Output the (X, Y) coordinate of the center of the cell containing the given text.  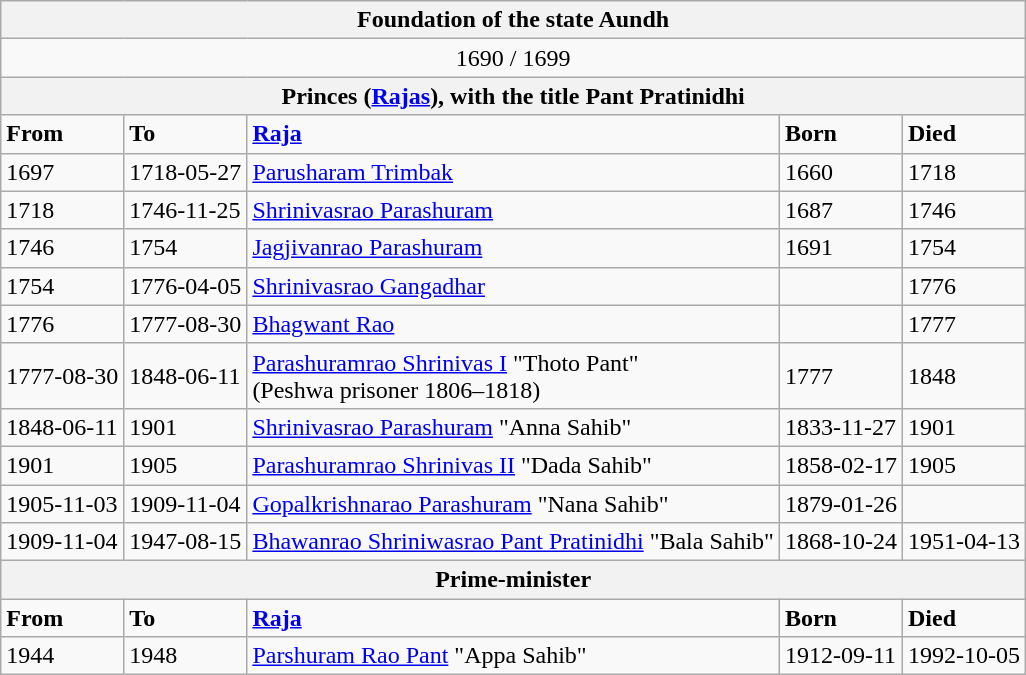
1912-09-11 (840, 656)
Prime-minister (514, 580)
Jagjivanrao Parashuram (514, 248)
1660 (840, 172)
Parshuram Rao Pant "Appa Sahib" (514, 656)
1691 (840, 248)
Shrinivasrao Gangadhar (514, 286)
Parashuramrao Shrinivas II "Dada Sahib" (514, 465)
Shrinivasrao Parashuram (514, 210)
1992-10-05 (964, 656)
1690 / 1699 (514, 58)
1697 (62, 172)
Shrinivasrao Parashuram "Anna Sahib" (514, 427)
Foundation of the state Aundh (514, 20)
1687 (840, 210)
1951-04-13 (964, 542)
Parusharam Trimbak (514, 172)
1947-08-15 (186, 542)
1776-04-05 (186, 286)
1944 (62, 656)
1718-05-27 (186, 172)
1858-02-17 (840, 465)
1948 (186, 656)
1905-11-03 (62, 503)
Parashuramrao Shrinivas I "Thoto Pant" (Peshwa prisoner 1806–1818) (514, 376)
1879-01-26 (840, 503)
1848 (964, 376)
1746-11-25 (186, 210)
Bhawanrao Shriniwasrao Pant Pratinidhi "Bala Sahib" (514, 542)
1868-10-24 (840, 542)
Bhagwant Rao (514, 324)
Gopalkrishnarao Parashuram "Nana Sahib" (514, 503)
Princes (Rajas), with the title Pant Pratinidhi (514, 96)
1833-11-27 (840, 427)
